Extract the (X, Y) coordinate from the center of the cell holding the provided text.  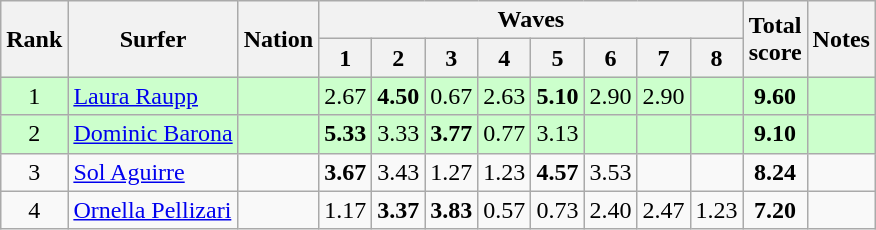
3.33 (398, 134)
Nation (278, 39)
2.63 (504, 96)
5.10 (558, 96)
3.43 (398, 172)
3.83 (452, 210)
8.24 (775, 172)
7.20 (775, 210)
0.57 (504, 210)
3.67 (346, 172)
5.33 (346, 134)
Totalscore (775, 39)
2.47 (664, 210)
4.57 (558, 172)
3.13 (558, 134)
8 (716, 58)
3.53 (610, 172)
Waves (531, 20)
7 (664, 58)
1.27 (452, 172)
0.67 (452, 96)
5 (558, 58)
Rank (34, 39)
Ornella Pellizari (153, 210)
Laura Raupp (153, 96)
0.77 (504, 134)
Notes (841, 39)
Surfer (153, 39)
2.67 (346, 96)
6 (610, 58)
3.77 (452, 134)
4.50 (398, 96)
0.73 (558, 210)
9.60 (775, 96)
9.10 (775, 134)
2.40 (610, 210)
3.37 (398, 210)
Dominic Barona (153, 134)
Sol Aguirre (153, 172)
1.17 (346, 210)
